Output the (x, y) coordinate of the center of the cell containing the given text.  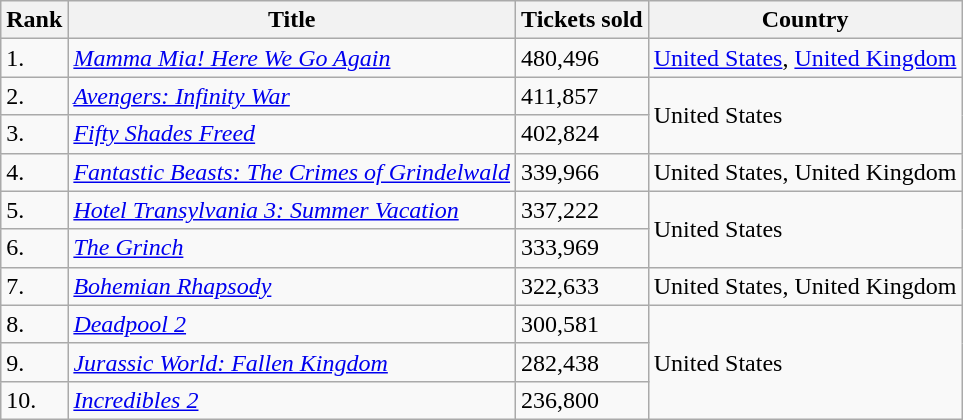
9. (34, 362)
339,966 (582, 172)
Fifty Shades Freed (292, 134)
Incredibles 2 (292, 400)
7. (34, 286)
Hotel Transylvania 3: Summer Vacation (292, 210)
10. (34, 400)
8. (34, 324)
300,581 (582, 324)
337,222 (582, 210)
6. (34, 248)
322,633 (582, 286)
5. (34, 210)
Bohemian Rhapsody (292, 286)
Tickets sold (582, 20)
4. (34, 172)
Mamma Mia! Here We Go Again (292, 58)
2. (34, 96)
The Grinch (292, 248)
282,438 (582, 362)
Rank (34, 20)
402,824 (582, 134)
Country (805, 20)
236,800 (582, 400)
411,857 (582, 96)
Title (292, 20)
Deadpool 2 (292, 324)
333,969 (582, 248)
480,496 (582, 58)
3. (34, 134)
1. (34, 58)
Jurassic World: Fallen Kingdom (292, 362)
Fantastic Beasts: The Crimes of Grindelwald (292, 172)
Avengers: Infinity War (292, 96)
